Output the [X, Y] coordinate of the center of the cell containing the given text.  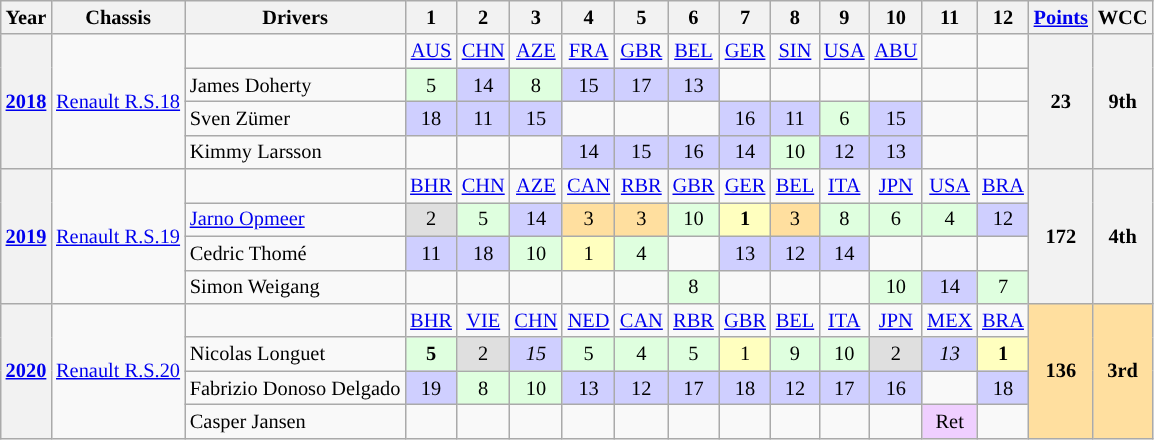
172 [1061, 236]
WCC [1123, 17]
SIN [795, 51]
Simon Weigang [295, 287]
2018 [26, 102]
2019 [26, 236]
James Doherty [295, 85]
2020 [26, 370]
Chassis [118, 17]
Sven Zümer [295, 118]
23 [1061, 102]
VIE [484, 320]
MEX [950, 320]
Renault R.S.19 [118, 236]
ABU [896, 51]
136 [1061, 370]
Drivers [295, 17]
Fabrizio Donoso Delgado [295, 388]
FRA [588, 51]
Renault R.S.18 [118, 102]
Points [1061, 17]
Jarno Opmeer [295, 219]
9th [1123, 102]
Year [26, 17]
4th [1123, 236]
Kimmy Larsson [295, 152]
Casper Jansen [295, 421]
Cedric Thomé [295, 253]
Ret [950, 421]
AUS [431, 51]
Renault R.S.20 [118, 370]
3rd [1123, 370]
NED [588, 320]
Nicolas Longuet [295, 354]
19 [431, 388]
